Output the (X, Y) coordinate of the center of the cell containing the given text.  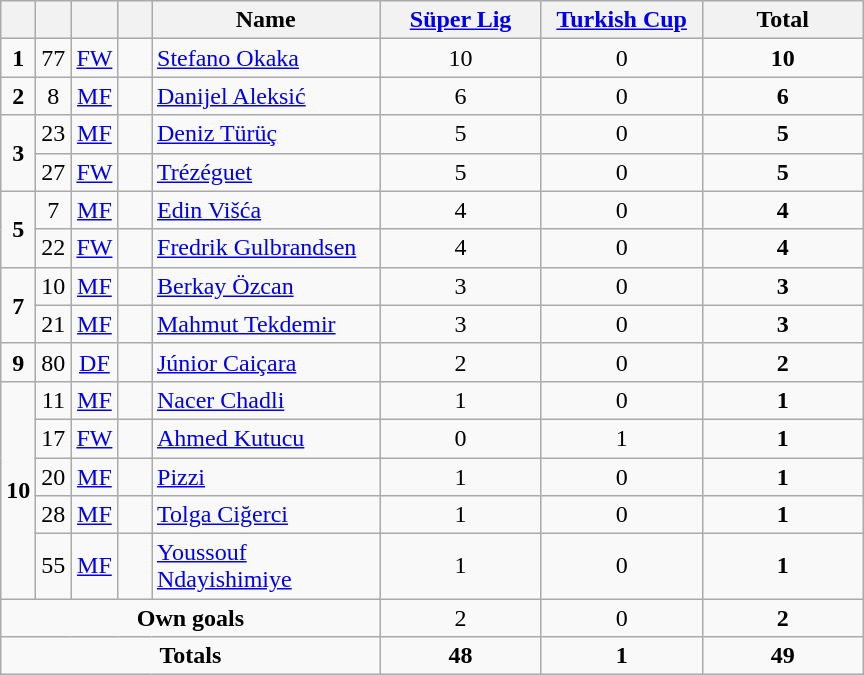
17 (54, 438)
Mahmut Tekdemir (266, 324)
Turkish Cup (622, 20)
Fredrik Gulbrandsen (266, 248)
55 (54, 566)
23 (54, 134)
22 (54, 248)
Name (266, 20)
8 (54, 96)
Nacer Chadli (266, 400)
Own goals (190, 618)
Danijel Aleksić (266, 96)
27 (54, 172)
Deniz Türüç (266, 134)
Total (782, 20)
Youssouf Ndayishimiye (266, 566)
80 (54, 362)
Júnior Caiçara (266, 362)
48 (460, 656)
Süper Lig (460, 20)
20 (54, 477)
21 (54, 324)
DF (94, 362)
11 (54, 400)
Tolga Ciğerci (266, 515)
49 (782, 656)
Pizzi (266, 477)
Ahmed Kutucu (266, 438)
Berkay Özcan (266, 286)
Trézéguet (266, 172)
28 (54, 515)
Edin Višća (266, 210)
9 (18, 362)
Totals (190, 656)
77 (54, 58)
Stefano Okaka (266, 58)
